Identify which cell holds the provided text, then report its (x, y) central coordinate. 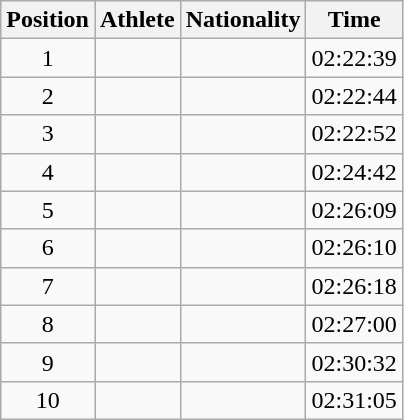
02:22:52 (354, 134)
02:22:39 (354, 58)
Time (354, 20)
1 (48, 58)
02:26:09 (354, 210)
4 (48, 172)
9 (48, 362)
2 (48, 96)
02:30:32 (354, 362)
3 (48, 134)
02:22:44 (354, 96)
02:31:05 (354, 400)
7 (48, 286)
10 (48, 400)
02:24:42 (354, 172)
Position (48, 20)
Athlete (137, 20)
02:26:10 (354, 248)
5 (48, 210)
6 (48, 248)
02:26:18 (354, 286)
02:27:00 (354, 324)
Nationality (243, 20)
8 (48, 324)
